Locate the cell with the specified text and output its [x, y] center coordinate. 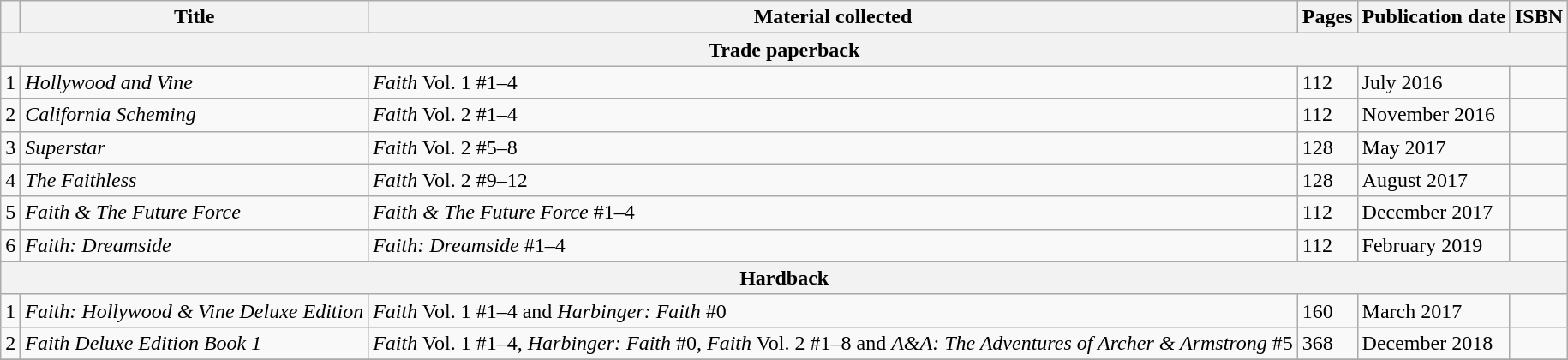
Faith: Dreamside #1–4 [833, 245]
Trade paperback [785, 50]
Title [195, 17]
368 [1327, 343]
The Faithless [195, 180]
ISBN [1539, 17]
July 2016 [1433, 82]
Faith & The Future Force #1–4 [833, 213]
3 [10, 147]
Faith & The Future Force [195, 213]
March 2017 [1433, 310]
November 2016 [1433, 115]
Faith Vol. 1 #1–4, Harbinger: Faith #0, Faith Vol. 2 #1–8 and A&A: The Adventures of Archer & Armstrong #5 [833, 343]
Faith Vol. 2 #9–12 [833, 180]
Pages [1327, 17]
6 [10, 245]
Faith Vol. 1 #1–4 and Harbinger: Faith #0 [833, 310]
4 [10, 180]
August 2017 [1433, 180]
Hardback [785, 278]
February 2019 [1433, 245]
December 2017 [1433, 213]
Superstar [195, 147]
December 2018 [1433, 343]
Faith: Dreamside [195, 245]
California Scheming [195, 115]
May 2017 [1433, 147]
Faith Vol. 2 #1–4 [833, 115]
Faith Vol. 1 #1–4 [833, 82]
Hollywood and Vine [195, 82]
Faith Deluxe Edition Book 1 [195, 343]
Faith: Hollywood & Vine Deluxe Edition [195, 310]
160 [1327, 310]
Material collected [833, 17]
Faith Vol. 2 #5–8 [833, 147]
5 [10, 213]
Publication date [1433, 17]
